Detect which cell encompasses the target text, then output its [X, Y] center coordinate. 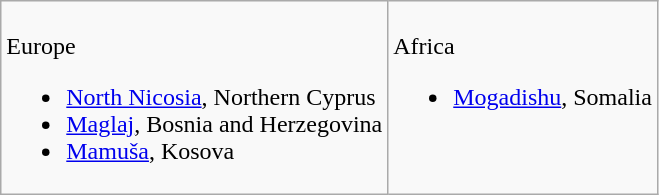
Africa Mogadishu, Somalia [523, 98]
Europe North Nicosia, Northern Cyprus Maglaj, Bosnia and Herzegovina Mamuša, Kosova [194, 98]
